Pinpoint the cell where the given text exists, returning its [x, y] midpoint coordinate. 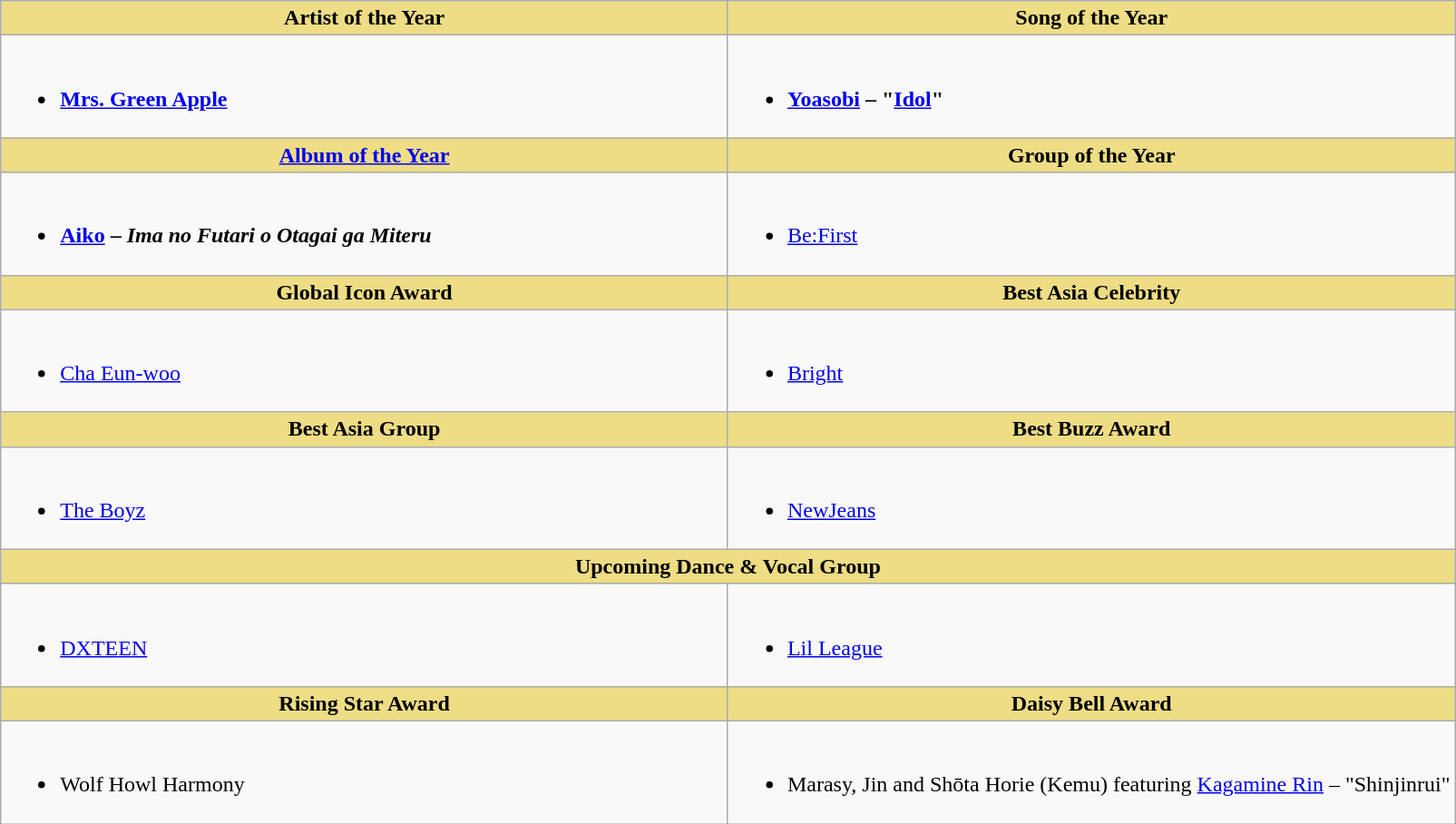
Lil League [1091, 635]
Wolf Howl Harmony [365, 771]
DXTEEN [365, 635]
Be:First [1091, 223]
Album of the Year [365, 155]
Aiko – Ima no Futari o Otagai ga Miteru [365, 223]
Rising Star Award [365, 703]
Song of the Year [1091, 18]
Group of the Year [1091, 155]
Marasy, Jin and Shōta Horie (Kemu) featuring Kagamine Rin – "Shinjinrui" [1091, 771]
The Boyz [365, 497]
NewJeans [1091, 497]
Best Asia Celebrity [1091, 292]
Artist of the Year [365, 18]
Cha Eun-woo [365, 361]
Upcoming Dance & Vocal Group [728, 566]
Yoasobi – "Idol" [1091, 87]
Bright [1091, 361]
Best Asia Group [365, 429]
Best Buzz Award [1091, 429]
Mrs. Green Apple [365, 87]
Global Icon Award [365, 292]
Daisy Bell Award [1091, 703]
